Identify which cell holds the provided text, then report its [x, y] central coordinate. 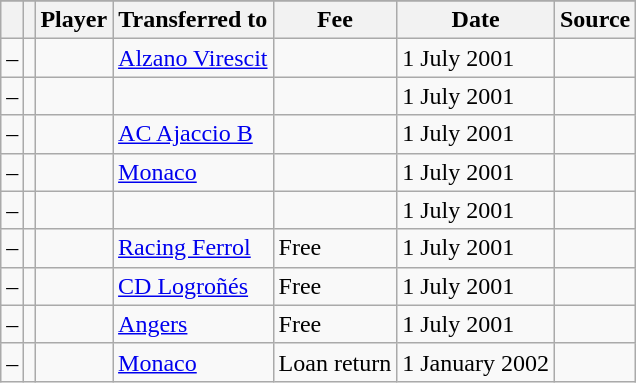
Player [74, 20]
Angers [193, 324]
Alzano Virescit [193, 58]
Fee [335, 20]
AC Ajaccio B [193, 134]
CD Logroñés [193, 286]
Date [476, 20]
Transferred to [193, 20]
1 January 2002 [476, 362]
Loan return [335, 362]
Racing Ferrol [193, 248]
Source [594, 20]
